Output the (X, Y) coordinate of the center of the cell containing the given text.  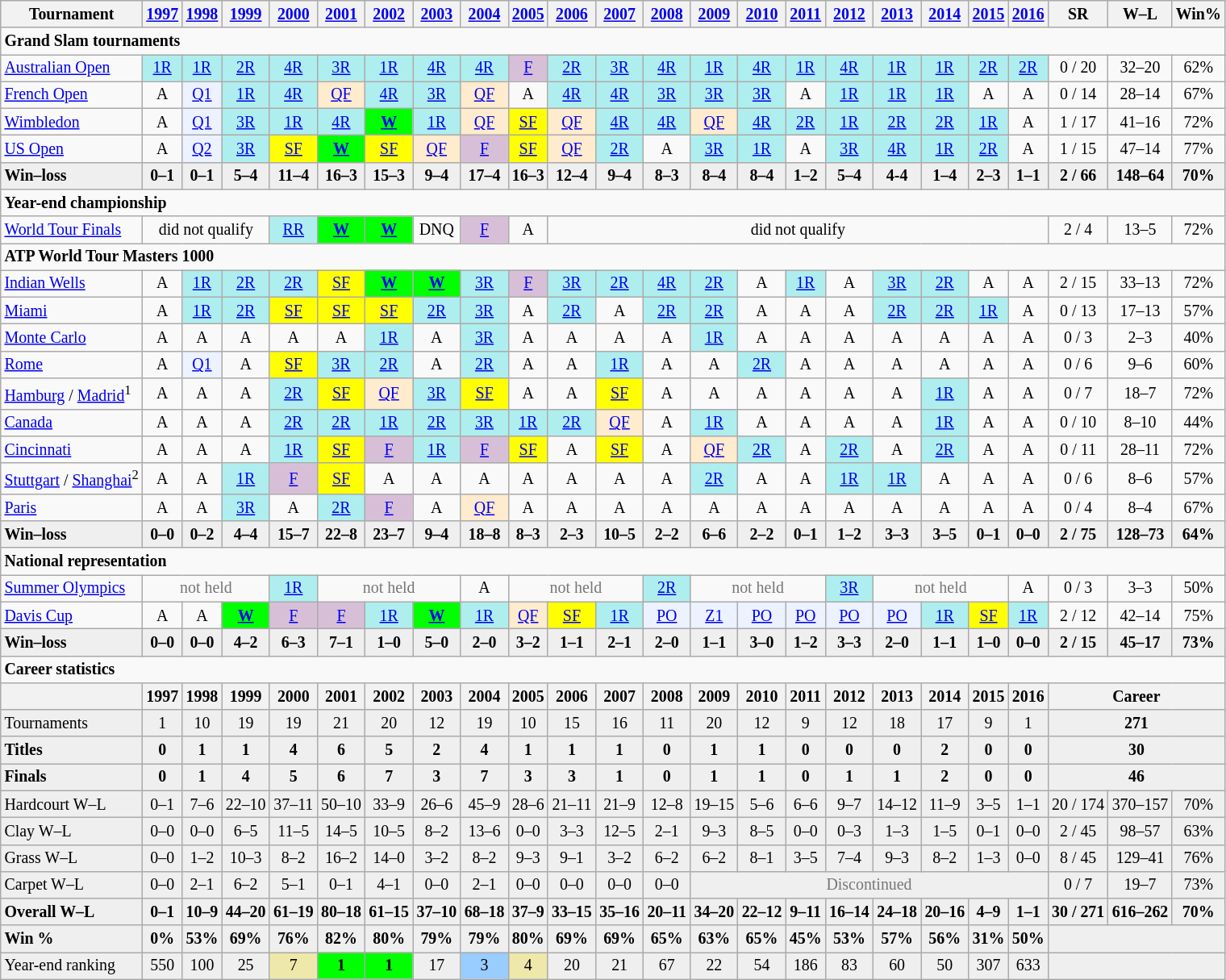
18–7 (1141, 394)
Career (1136, 697)
Win % (72, 939)
21–11 (571, 805)
SR (1078, 15)
61–15 (389, 911)
1–4 (945, 176)
2 / 75 (1078, 534)
21–9 (619, 805)
14–0 (389, 858)
Monte Carlo (72, 337)
2 / 4 (1078, 229)
22–8 (340, 534)
370–157 (1141, 805)
50–10 (340, 805)
41–16 (1141, 123)
6–3 (294, 642)
French Open (72, 95)
56% (945, 939)
33–13 (1141, 284)
Q2 (202, 148)
307 (989, 966)
4–9 (989, 911)
60 (897, 966)
Clay W–L (72, 831)
47–14 (1141, 148)
0–2 (202, 534)
Stuttgart / Shanghai2 (72, 479)
186 (805, 966)
44% (1199, 423)
0 / 13 (1078, 311)
100 (202, 966)
37–11 (294, 805)
US Open (72, 148)
26–6 (437, 805)
Discontinued (869, 886)
National representation (613, 561)
4-4 (897, 176)
62% (1199, 68)
15 (571, 723)
Wimbledon (72, 123)
11–5 (294, 831)
37–10 (437, 911)
4–1 (389, 886)
633 (1028, 966)
42–14 (1141, 616)
Overall W–L (72, 911)
9–6 (1141, 365)
Tournaments (72, 723)
1 / 15 (1078, 148)
0 / 11 (1078, 450)
Tournament (72, 15)
8–5 (761, 831)
6–5 (245, 831)
30 (1136, 750)
DNQ (437, 229)
Summer Olympics (72, 589)
2 / 45 (1078, 831)
128–73 (1141, 534)
Miami (72, 311)
61–19 (294, 911)
25 (245, 966)
8–6 (1141, 479)
14–12 (897, 805)
31% (989, 939)
Hardcourt W–L (72, 805)
12–8 (667, 805)
54 (761, 966)
28–11 (1141, 450)
23–7 (389, 534)
129–41 (1141, 858)
34–20 (715, 911)
35–16 (619, 911)
28–6 (528, 805)
68–18 (484, 911)
98–57 (1141, 831)
Win% (1199, 15)
24–18 (897, 911)
28–14 (1141, 95)
9–1 (571, 858)
11 (667, 723)
5–0 (437, 642)
Canada (72, 423)
18 (897, 723)
2 / 12 (1078, 616)
Cincinnati (72, 450)
0% (163, 939)
7–4 (849, 858)
22–12 (761, 911)
Year-end ranking (72, 966)
19–15 (715, 805)
11–4 (294, 176)
Davis Cup (72, 616)
8–10 (1141, 423)
0–3 (849, 831)
10–3 (245, 858)
8–1 (761, 858)
30 / 271 (1078, 911)
16–14 (849, 911)
World Tour Finals (72, 229)
19–7 (1141, 886)
0 / 20 (1078, 68)
11–9 (945, 805)
50 (945, 966)
Paris (72, 508)
17–4 (484, 176)
40% (1199, 337)
32–20 (1141, 68)
20–11 (667, 911)
5–6 (761, 805)
3–0 (761, 642)
0 / 14 (1078, 95)
1–5 (945, 831)
616–262 (1141, 911)
12–4 (571, 176)
60% (1199, 365)
17–13 (1141, 311)
33–9 (389, 805)
4–4 (245, 534)
12–5 (619, 831)
80–18 (340, 911)
44–20 (245, 911)
37–9 (528, 911)
10–9 (202, 911)
0 / 10 (1078, 423)
Titles (72, 750)
Indian Wells (72, 284)
15–3 (389, 176)
4–2 (245, 642)
20–16 (945, 911)
1 / 17 (1078, 123)
W–L (1141, 15)
ATP World Tour Masters 1000 (613, 256)
16 (619, 723)
13–6 (484, 831)
9–11 (805, 911)
82% (340, 939)
45–9 (484, 805)
7–1 (340, 642)
Z1 (715, 616)
45% (805, 939)
RR (294, 229)
Grand Slam tournaments (613, 40)
20 / 174 (1078, 805)
Grass W–L (72, 858)
148–64 (1141, 176)
18–8 (484, 534)
22 (715, 966)
9–7 (849, 805)
Rome (72, 365)
22–10 (245, 805)
67 (667, 966)
271 (1136, 723)
Australian Open (72, 68)
5–1 (294, 886)
Year-end championship (613, 203)
Carpet W–L (72, 886)
8 / 45 (1078, 858)
14–5 (340, 831)
15–7 (294, 534)
13–5 (1141, 229)
77% (1199, 148)
Hamburg / Madrid1 (72, 394)
Career statistics (613, 669)
83 (849, 966)
2 / 66 (1078, 176)
7–6 (202, 805)
0 / 4 (1078, 508)
Finals (72, 778)
16–2 (340, 858)
33–15 (571, 911)
45–17 (1141, 642)
75% (1199, 616)
46 (1136, 778)
550 (163, 966)
64% (1199, 534)
